Search for the cell housing the specified text and yield its [x, y] center coordinate. 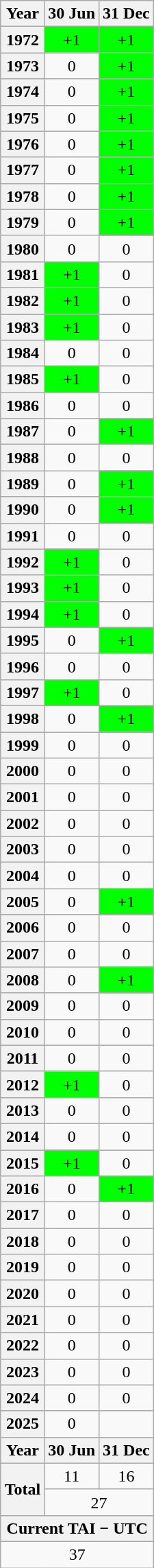
1990 [23, 510]
2020 [23, 1294]
2022 [23, 1346]
2019 [23, 1267]
2012 [23, 1084]
1979 [23, 222]
1992 [23, 562]
1974 [23, 92]
2007 [23, 954]
2017 [23, 1215]
Total [23, 1489]
2023 [23, 1372]
2003 [23, 850]
2024 [23, 1398]
Current TAI − UTC [77, 1528]
37 [77, 1554]
1989 [23, 484]
1999 [23, 745]
1976 [23, 144]
1993 [23, 588]
2011 [23, 1058]
2018 [23, 1241]
1983 [23, 327]
1977 [23, 170]
1986 [23, 406]
1981 [23, 274]
1988 [23, 458]
2014 [23, 1136]
1994 [23, 614]
1984 [23, 353]
2013 [23, 1110]
1987 [23, 432]
2021 [23, 1320]
2005 [23, 902]
1995 [23, 640]
1980 [23, 248]
2001 [23, 797]
1991 [23, 536]
1972 [23, 40]
1978 [23, 196]
2004 [23, 876]
11 [72, 1476]
2009 [23, 1006]
2015 [23, 1163]
2006 [23, 928]
1975 [23, 118]
2025 [23, 1424]
1997 [23, 692]
2010 [23, 1032]
27 [99, 1502]
1985 [23, 379]
2002 [23, 823]
2000 [23, 771]
16 [127, 1476]
1996 [23, 666]
1973 [23, 66]
1998 [23, 718]
2008 [23, 980]
2016 [23, 1189]
1982 [23, 301]
